Determine the (X, Y) coordinate at the center of the cell enclosing the given text.  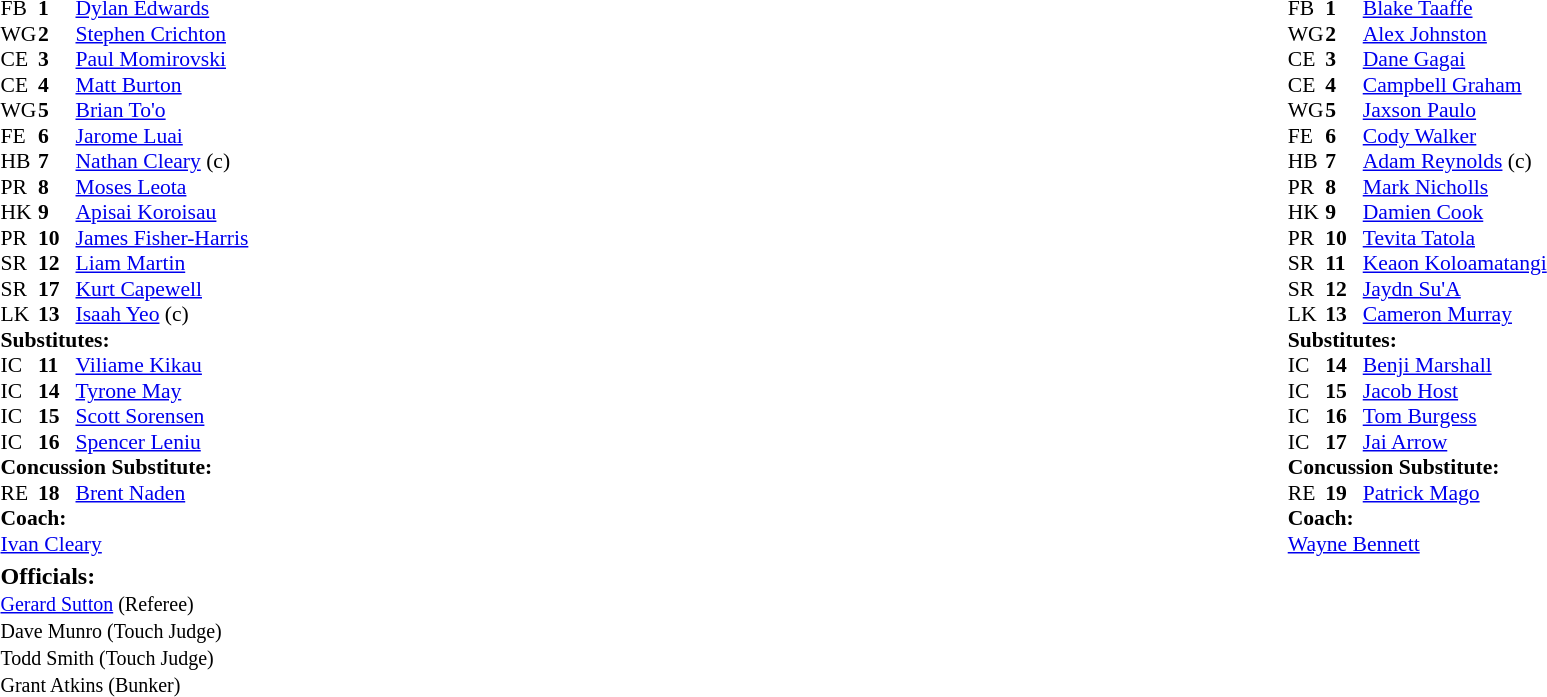
Apisai Koroisau (162, 213)
Wayne Bennett (1418, 544)
Nathan Cleary (c) (162, 161)
Tevita Tatola (1455, 238)
Stephen Crichton (162, 34)
Mark Nicholls (1455, 187)
Benji Marshall (1455, 365)
Ivan Cleary (124, 544)
James Fisher-Harris (162, 238)
Campbell Graham (1455, 85)
Jaxson Paulo (1455, 111)
Scott Sorensen (162, 417)
Tyrone May (162, 391)
Patrick Mago (1455, 493)
Jai Arrow (1455, 442)
18 (57, 493)
Cameron Murray (1455, 315)
Damien Cook (1455, 213)
Alex Johnston (1455, 34)
Tom Burgess (1455, 417)
Kurt Capewell (162, 289)
Keaon Koloamatangi (1455, 263)
Jaydn Su'A (1455, 289)
Paul Momirovski (162, 59)
Spencer Leniu (162, 442)
Jacob Host (1455, 391)
Brian To'o (162, 111)
19 (1344, 493)
Viliame Kikau (162, 365)
Dane Gagai (1455, 59)
Cody Walker (1455, 136)
Jarome Luai (162, 136)
Brent Naden (162, 493)
Isaah Yeo (c) (162, 315)
Moses Leota (162, 187)
Matt Burton (162, 85)
Liam Martin (162, 263)
Adam Reynolds (c) (1455, 161)
